For the text-containing cell, return its midpoint in (x, y) coordinate format. 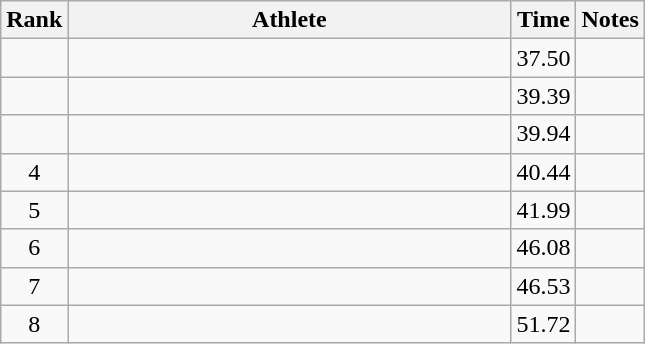
46.53 (544, 286)
Time (544, 20)
4 (34, 172)
5 (34, 210)
8 (34, 324)
Notes (610, 20)
39.39 (544, 96)
46.08 (544, 248)
Rank (34, 20)
7 (34, 286)
40.44 (544, 172)
51.72 (544, 324)
37.50 (544, 58)
Athlete (290, 20)
6 (34, 248)
41.99 (544, 210)
39.94 (544, 134)
